Detect which cell encompasses the target text, then output its [X, Y] center coordinate. 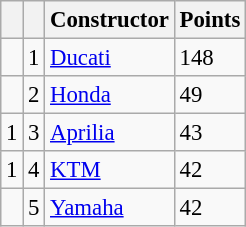
49 [210, 95]
2 [34, 95]
Aprilia [110, 133]
Yamaha [110, 208]
Points [210, 20]
Honda [110, 95]
Constructor [110, 20]
KTM [110, 170]
4 [34, 170]
43 [210, 133]
3 [34, 133]
5 [34, 208]
148 [210, 58]
Ducati [110, 58]
